Determine the [X, Y] coordinate at the center of the cell enclosing the given text.  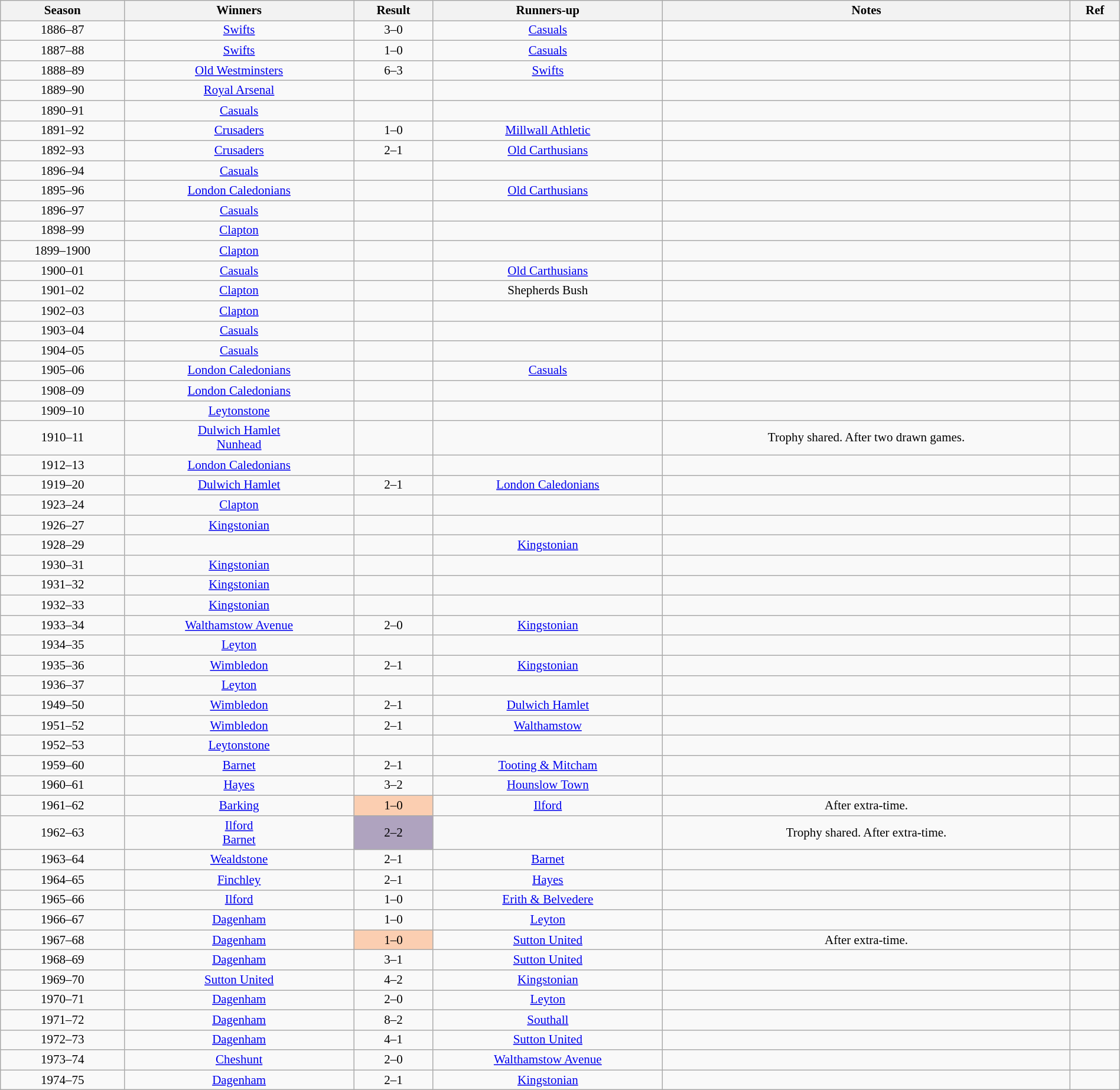
1926–27 [63, 525]
4–2 [393, 980]
Southall [548, 1020]
1891–92 [63, 131]
Hounslow Town [548, 786]
Trophy shared. After extra-time. [866, 832]
Runners-up [548, 11]
1959–60 [63, 766]
1974–75 [63, 1080]
Dulwich HamletNunhead [239, 438]
Tooting & Mitcham [548, 766]
3–1 [393, 960]
Royal Arsenal [239, 90]
1973–74 [63, 1060]
1972–73 [63, 1040]
1912–13 [63, 465]
Walthamstow [548, 725]
1899–1900 [63, 250]
4–1 [393, 1040]
Notes [866, 11]
1903–04 [63, 331]
Millwall Athletic [548, 131]
Shepherds Bush [548, 291]
1919–20 [63, 485]
3–2 [393, 786]
Erith & Belvedere [548, 900]
1968–69 [63, 960]
1930–31 [63, 565]
1896–97 [63, 211]
1964–65 [63, 880]
2–2 [393, 832]
1960–61 [63, 786]
1951–52 [63, 725]
1928–29 [63, 545]
Barking [239, 805]
1967–68 [63, 940]
1949–50 [63, 705]
Ref [1095, 11]
1900–01 [63, 271]
1923–24 [63, 505]
1887–88 [63, 51]
1892–93 [63, 151]
1905–06 [63, 371]
Season [63, 11]
3–0 [393, 31]
Cheshunt [239, 1060]
1966–67 [63, 920]
1965–66 [63, 900]
1908–09 [63, 391]
8–2 [393, 1020]
1910–11 [63, 438]
6–3 [393, 70]
1933–34 [63, 625]
1889–90 [63, 90]
1890–91 [63, 110]
1963–64 [63, 860]
1970–71 [63, 1000]
1934–35 [63, 645]
1888–89 [63, 70]
1896–94 [63, 171]
1962–63 [63, 832]
Winners [239, 11]
1901–02 [63, 291]
1952–53 [63, 746]
Old Westminsters [239, 70]
1904–05 [63, 351]
1902–03 [63, 311]
IlfordBarnet [239, 832]
1936–37 [63, 685]
1935–36 [63, 665]
Trophy shared. After two drawn games. [866, 438]
1886–87 [63, 31]
1909–10 [63, 411]
1961–62 [63, 805]
1971–72 [63, 1020]
Result [393, 11]
1932–33 [63, 606]
Finchley [239, 880]
1931–32 [63, 585]
Wealdstone [239, 860]
1969–70 [63, 980]
1895–96 [63, 191]
1898–99 [63, 231]
